Identify which cell holds the provided text, then report its [x, y] central coordinate. 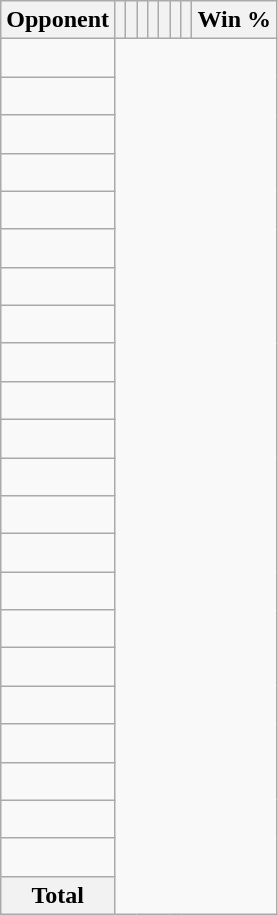
Win % [234, 20]
Opponent [58, 20]
Total [58, 895]
